Pinpoint the cell where the given text exists, returning its (x, y) midpoint coordinate. 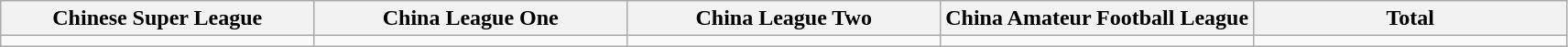
China League One (471, 18)
China Amateur Football League (1097, 18)
China League Two (784, 18)
Total (1410, 18)
Chinese Super League (158, 18)
